Determine the [x, y] coordinate at the center of the cell enclosing the given text.  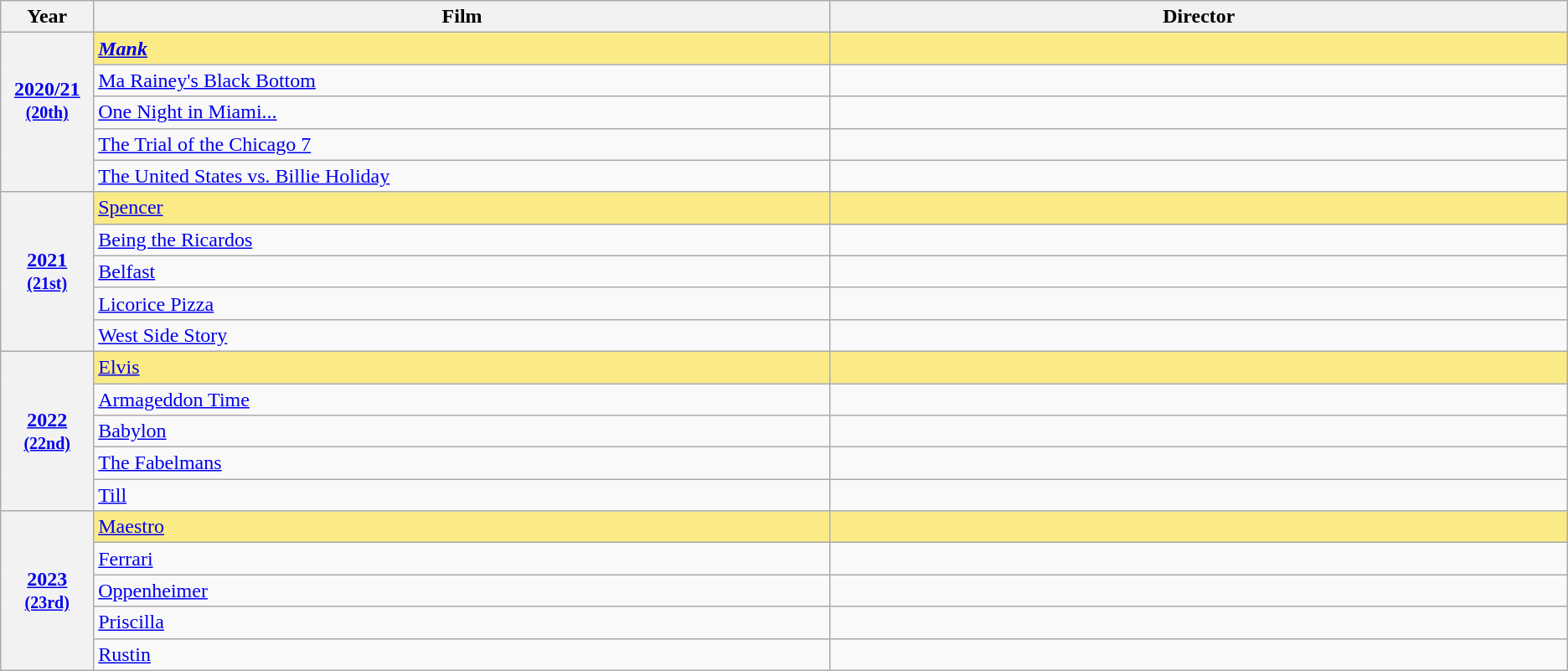
Year [47, 17]
Elvis [462, 367]
The Fabelmans [462, 463]
Babylon [462, 431]
Spencer [462, 208]
2021(21st) [47, 271]
Oppenheimer [462, 591]
Belfast [462, 271]
West Side Story [462, 335]
Film [462, 17]
The United States vs. Billie Holiday [462, 176]
2022(22nd) [47, 431]
2023(23rd) [47, 591]
2020/21(20th) [47, 112]
Rustin [462, 654]
Till [462, 495]
Mank [462, 49]
Maestro [462, 527]
The Trial of the Chicago 7 [462, 144]
Being the Ricardos [462, 240]
Licorice Pizza [462, 303]
Ma Rainey's Black Bottom [462, 80]
Director [1199, 17]
Armageddon Time [462, 400]
Ferrari [462, 559]
One Night in Miami... [462, 112]
Priscilla [462, 622]
